Find where the given text appears and provide that cell's center as [X, Y] coordinate. 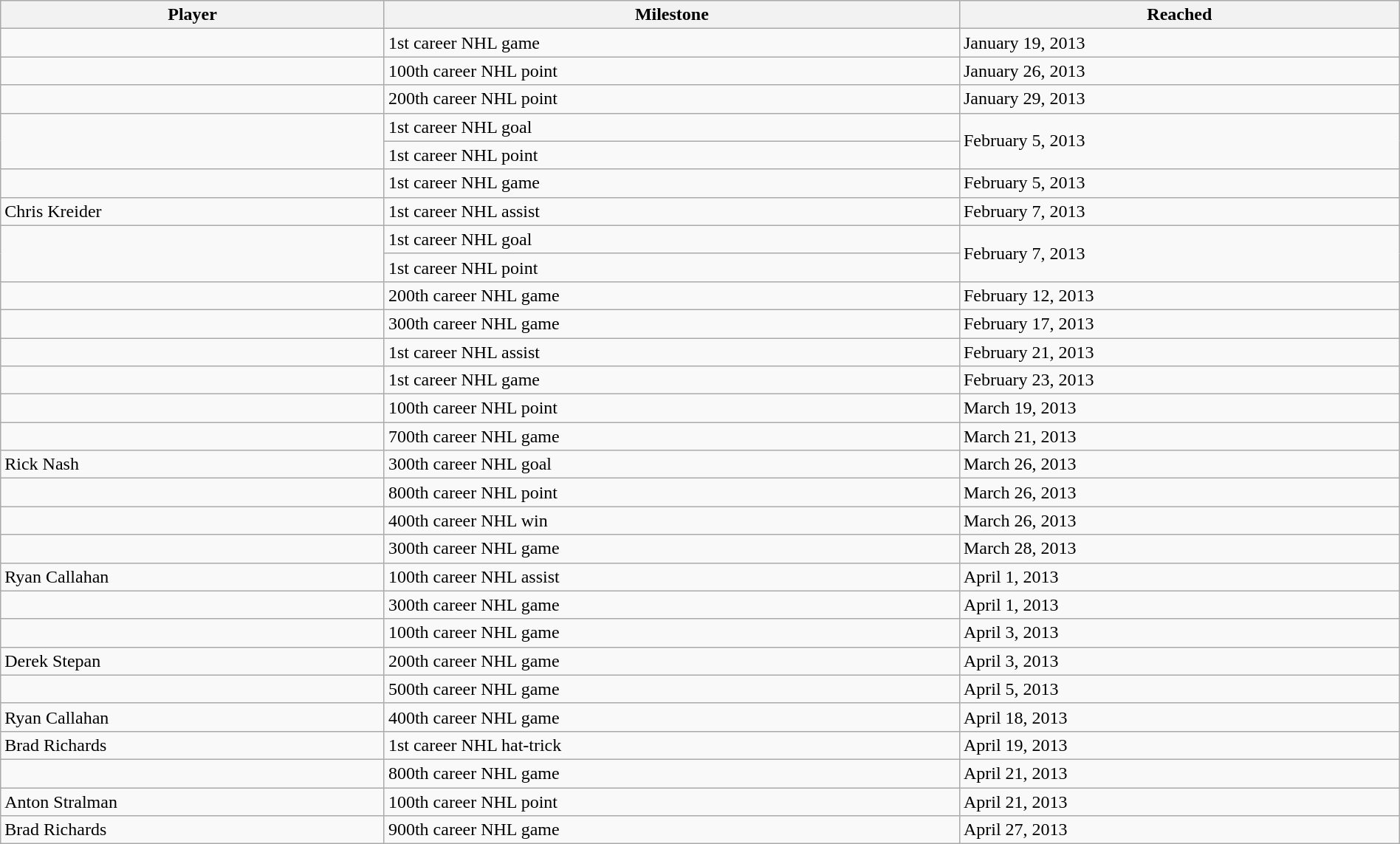
January 19, 2013 [1179, 43]
900th career NHL game [672, 830]
Anton Stralman [193, 801]
April 19, 2013 [1179, 745]
800th career NHL point [672, 493]
January 26, 2013 [1179, 71]
February 17, 2013 [1179, 323]
January 29, 2013 [1179, 99]
Player [193, 15]
100th career NHL game [672, 633]
Chris Kreider [193, 211]
February 12, 2013 [1179, 295]
1st career NHL hat-trick [672, 745]
March 19, 2013 [1179, 408]
Milestone [672, 15]
500th career NHL game [672, 689]
March 21, 2013 [1179, 436]
February 23, 2013 [1179, 380]
February 21, 2013 [1179, 352]
700th career NHL game [672, 436]
200th career NHL point [672, 99]
400th career NHL win [672, 521]
400th career NHL game [672, 717]
April 27, 2013 [1179, 830]
April 5, 2013 [1179, 689]
March 28, 2013 [1179, 549]
April 18, 2013 [1179, 717]
Rick Nash [193, 464]
300th career NHL goal [672, 464]
Derek Stepan [193, 661]
Reached [1179, 15]
100th career NHL assist [672, 577]
800th career NHL game [672, 773]
